Output the [x, y] coordinate of the center of the cell containing the given text.  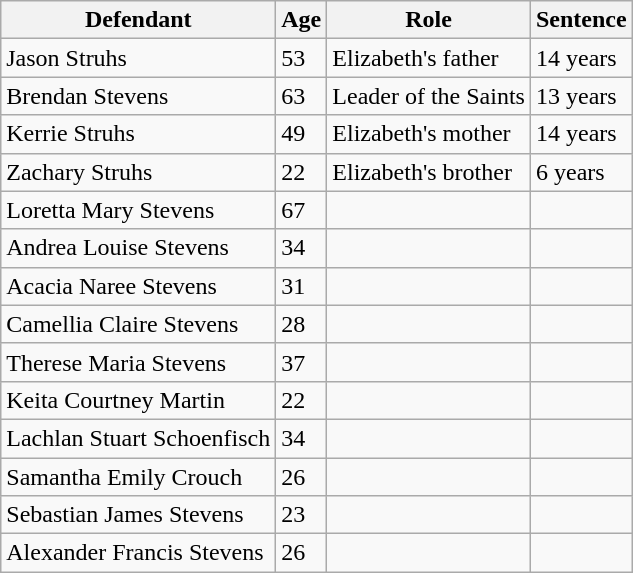
6 years [581, 172]
53 [302, 58]
Sebastian James Stevens [138, 515]
Loretta Mary Stevens [138, 210]
28 [302, 324]
Sentence [581, 20]
Alexander Francis Stevens [138, 553]
Zachary Struhs [138, 172]
Age [302, 20]
Elizabeth's father [429, 58]
23 [302, 515]
Elizabeth's mother [429, 134]
Kerrie Struhs [138, 134]
67 [302, 210]
63 [302, 96]
Therese Maria Stevens [138, 362]
Leader of the Saints [429, 96]
31 [302, 286]
Andrea Louise Stevens [138, 248]
Camellia Claire Stevens [138, 324]
49 [302, 134]
Elizabeth's brother [429, 172]
Samantha Emily Crouch [138, 477]
Keita Courtney Martin [138, 400]
Lachlan Stuart Schoenfisch [138, 438]
13 years [581, 96]
Jason Struhs [138, 58]
Role [429, 20]
Brendan Stevens [138, 96]
Defendant [138, 20]
Acacia Naree Stevens [138, 286]
37 [302, 362]
